Pinpoint the cell where the given text exists, returning its [x, y] midpoint coordinate. 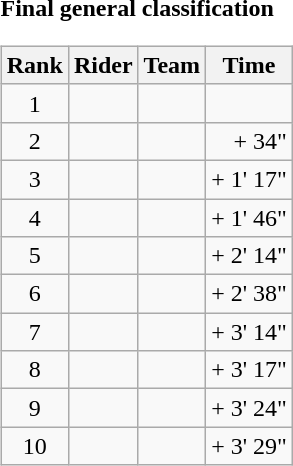
4 [34, 217]
+ 3' 29" [250, 446]
Rider [103, 65]
6 [34, 294]
+ 34" [250, 141]
+ 1' 17" [250, 179]
+ 3' 14" [250, 332]
Team [172, 65]
+ 3' 24" [250, 408]
Time [250, 65]
Rank [34, 65]
8 [34, 370]
+ 2' 38" [250, 294]
2 [34, 141]
3 [34, 179]
10 [34, 446]
9 [34, 408]
1 [34, 103]
+ 2' 14" [250, 256]
7 [34, 332]
5 [34, 256]
+ 1' 46" [250, 217]
+ 3' 17" [250, 370]
